Extract the (X, Y) coordinate from the center of the cell holding the provided text.  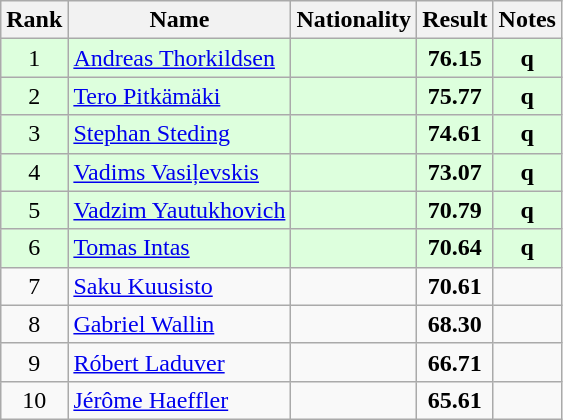
70.61 (455, 286)
Tero Pitkämäki (180, 96)
Stephan Steding (180, 134)
70.64 (455, 248)
Nationality (354, 20)
Vadims Vasiļevskis (180, 172)
74.61 (455, 134)
68.30 (455, 324)
4 (34, 172)
Name (180, 20)
1 (34, 58)
6 (34, 248)
Jérôme Haeffler (180, 400)
8 (34, 324)
Vadzim Yautukhovich (180, 210)
76.15 (455, 58)
75.77 (455, 96)
2 (34, 96)
7 (34, 286)
9 (34, 362)
Result (455, 20)
Rank (34, 20)
5 (34, 210)
10 (34, 400)
Tomas Intas (180, 248)
Róbert Laduver (180, 362)
70.79 (455, 210)
66.71 (455, 362)
Notes (527, 20)
73.07 (455, 172)
Gabriel Wallin (180, 324)
Andreas Thorkildsen (180, 58)
3 (34, 134)
Saku Kuusisto (180, 286)
65.61 (455, 400)
